Pinpoint the cell where the given text exists, returning its [X, Y] midpoint coordinate. 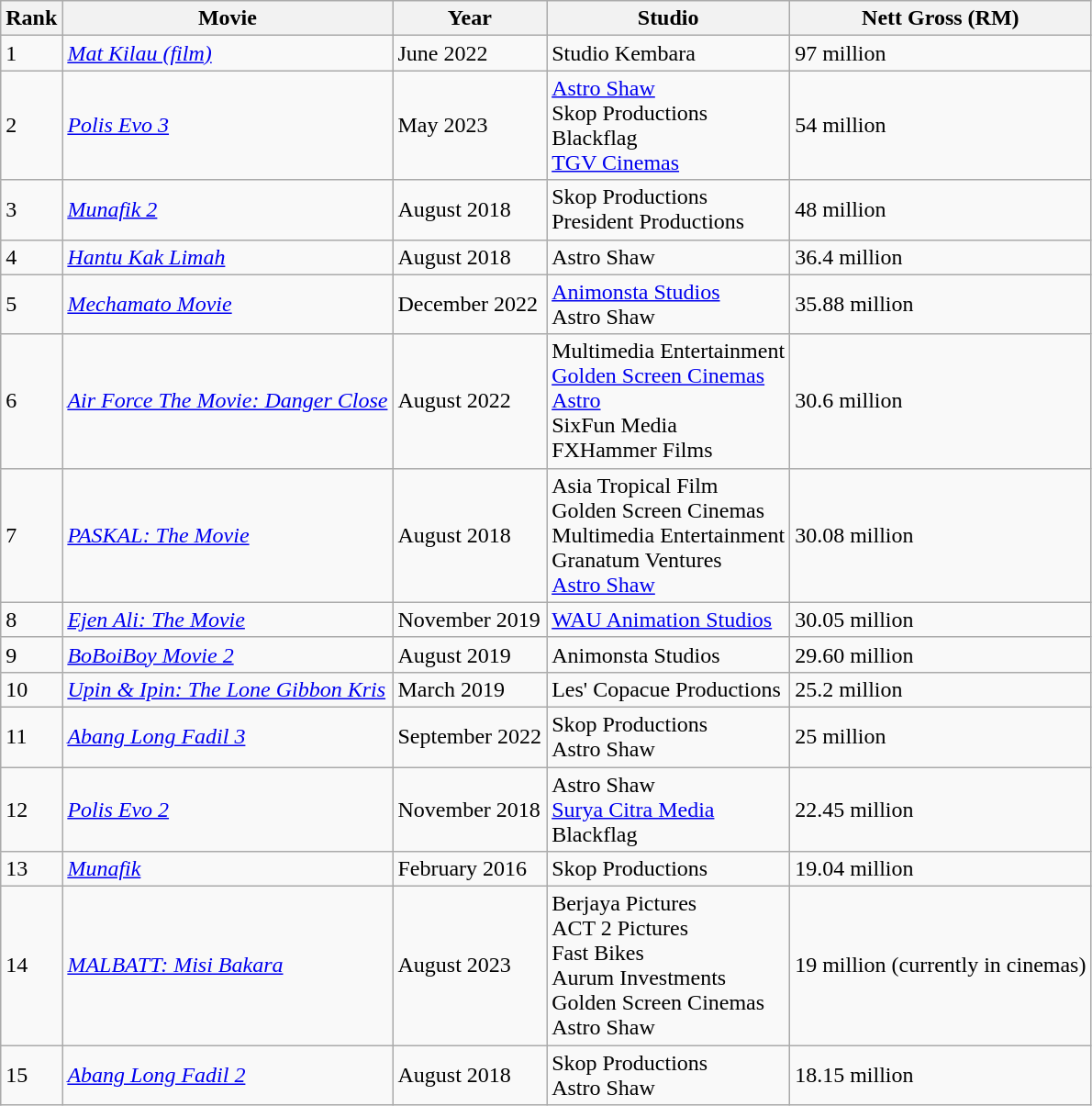
Studio Kembara [668, 53]
Studio [668, 18]
9 [31, 654]
August 2019 [470, 654]
8 [31, 620]
Astro ShawSurya Citra MediaBlackflag [668, 810]
BoBoiBoy Movie 2 [228, 654]
Asia Tropical FilmGolden Screen CinemasMultimedia EntertainmentGranatum VenturesAstro Shaw [668, 535]
Upin & Ipin: The Lone Gibbon Kris [228, 689]
12 [31, 810]
25 million [941, 736]
Mechamato Movie [228, 305]
Hantu Kak Limah [228, 257]
22.45 million [941, 810]
Rank [31, 18]
Munafik 2 [228, 209]
August 2022 [470, 401]
35.88 million [941, 305]
Astro Shaw [668, 257]
36.4 million [941, 257]
Abang Long Fadil 3 [228, 736]
Ejen Ali: The Movie [228, 620]
Year [470, 18]
97 million [941, 53]
Multimedia EntertainmentGolden Screen CinemasAstroSixFun MediaFXHammer Films [668, 401]
Nett Gross (RM) [941, 18]
August 2023 [470, 966]
10 [31, 689]
Abang Long Fadil 2 [228, 1076]
19 million (currently in cinemas) [941, 966]
Polis Evo 2 [228, 810]
Mat Kilau (film) [228, 53]
September 2022 [470, 736]
WAU Animation Studios [668, 620]
MALBATT: Misi Bakara [228, 966]
December 2022 [470, 305]
Skop Productions [668, 869]
30.08 million [941, 535]
Animonsta StudiosAstro Shaw [668, 305]
June 2022 [470, 53]
Astro ShawSkop ProductionsBlackflagTGV Cinemas [668, 125]
5 [31, 305]
Les' Copacue Productions [668, 689]
1 [31, 53]
30.05 million [941, 620]
15 [31, 1076]
6 [31, 401]
7 [31, 535]
11 [31, 736]
March 2019 [470, 689]
14 [31, 966]
30.6 million [941, 401]
Air Force The Movie: Danger Close [228, 401]
19.04 million [941, 869]
November 2019 [470, 620]
48 million [941, 209]
PASKAL: The Movie [228, 535]
2 [31, 125]
25.2 million [941, 689]
Berjaya PicturesACT 2 PicturesFast BikesAurum InvestmentsGolden Screen CinemasAstro Shaw [668, 966]
Movie [228, 18]
February 2016 [470, 869]
Munafik [228, 869]
Skop ProductionsPresident Productions [668, 209]
Animonsta Studios [668, 654]
29.60 million [941, 654]
13 [31, 869]
Polis Evo 3 [228, 125]
3 [31, 209]
18.15 million [941, 1076]
November 2018 [470, 810]
4 [31, 257]
54 million [941, 125]
May 2023 [470, 125]
